Provide the (x, y) coordinate of the cell's center where the given text is located.  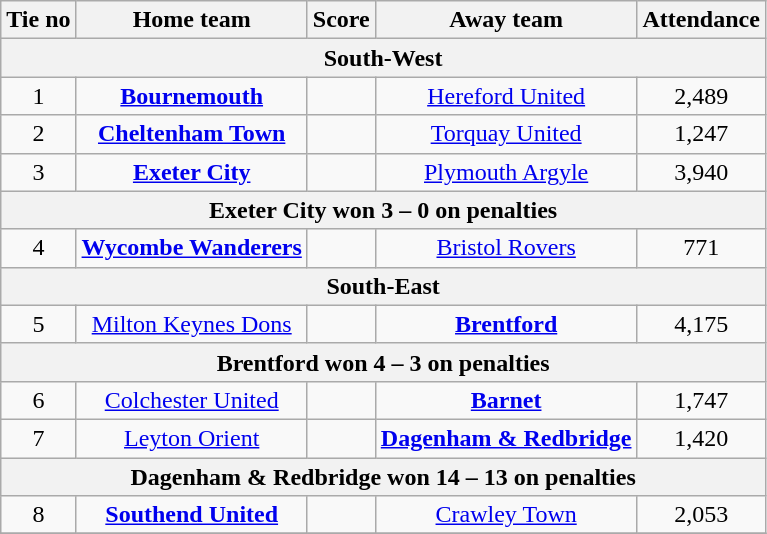
4,175 (701, 324)
Dagenham & Redbridge (506, 438)
4 (38, 248)
3,940 (701, 172)
2 (38, 134)
Colchester United (192, 400)
Exeter City won 3 – 0 on penalties (384, 210)
2,053 (701, 515)
1,247 (701, 134)
Dagenham & Redbridge won 14 – 13 on penalties (384, 477)
Bournemouth (192, 96)
Exeter City (192, 172)
South-East (384, 286)
Hereford United (506, 96)
Plymouth Argyle (506, 172)
Brentford won 4 – 3 on penalties (384, 362)
6 (38, 400)
Away team (506, 20)
South-West (384, 58)
Bristol Rovers (506, 248)
Brentford (506, 324)
3 (38, 172)
Wycombe Wanderers (192, 248)
1 (38, 96)
771 (701, 248)
1,420 (701, 438)
5 (38, 324)
7 (38, 438)
Milton Keynes Dons (192, 324)
Cheltenham Town (192, 134)
Leyton Orient (192, 438)
1,747 (701, 400)
Score (341, 20)
Barnet (506, 400)
2,489 (701, 96)
Tie no (38, 20)
8 (38, 515)
Torquay United (506, 134)
Crawley Town (506, 515)
Home team (192, 20)
Attendance (701, 20)
Southend United (192, 515)
